Extract the (x, y) coordinate from the center of the cell holding the provided text.  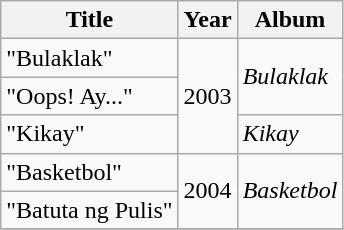
"Bulaklak" (90, 58)
"Basketbol" (90, 172)
"Batuta ng Pulis" (90, 210)
2004 (208, 191)
Album (290, 20)
Bulaklak (290, 77)
Basketbol (290, 191)
Year (208, 20)
Kikay (290, 134)
Title (90, 20)
"Kikay" (90, 134)
"Oops! Ay..." (90, 96)
2003 (208, 96)
